Determine the (X, Y) coordinate at the center of the cell enclosing the given text.  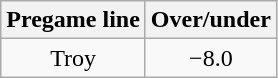
Troy (74, 58)
−8.0 (210, 58)
Pregame line (74, 20)
Over/under (210, 20)
